Output the (X, Y) coordinate of the center of the cell containing the given text.  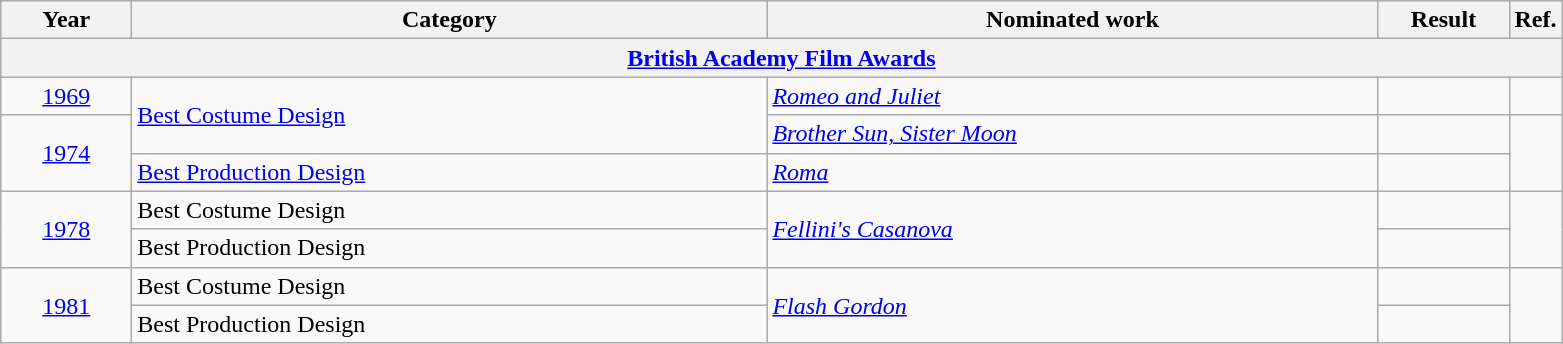
Roma (1072, 172)
1974 (66, 153)
Result (1444, 20)
Flash Gordon (1072, 305)
Year (66, 20)
Ref. (1536, 20)
British Academy Film Awards (782, 58)
Romeo and Juliet (1072, 96)
1969 (66, 96)
Nominated work (1072, 20)
Brother Sun, Sister Moon (1072, 134)
1978 (66, 229)
Fellini's Casanova (1072, 229)
1981 (66, 305)
Category (450, 20)
